Locate the cell with the specified text and output its (X, Y) center coordinate. 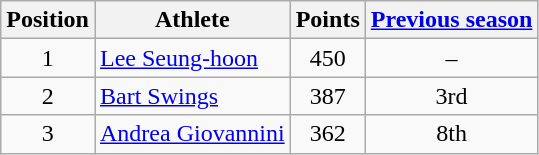
– (452, 58)
450 (328, 58)
Lee Seung-hoon (192, 58)
Position (48, 20)
Bart Swings (192, 96)
Athlete (192, 20)
1 (48, 58)
Andrea Giovannini (192, 134)
Previous season (452, 20)
3 (48, 134)
362 (328, 134)
2 (48, 96)
3rd (452, 96)
8th (452, 134)
Points (328, 20)
387 (328, 96)
